Return [x, y] of the center of cell containing provided text 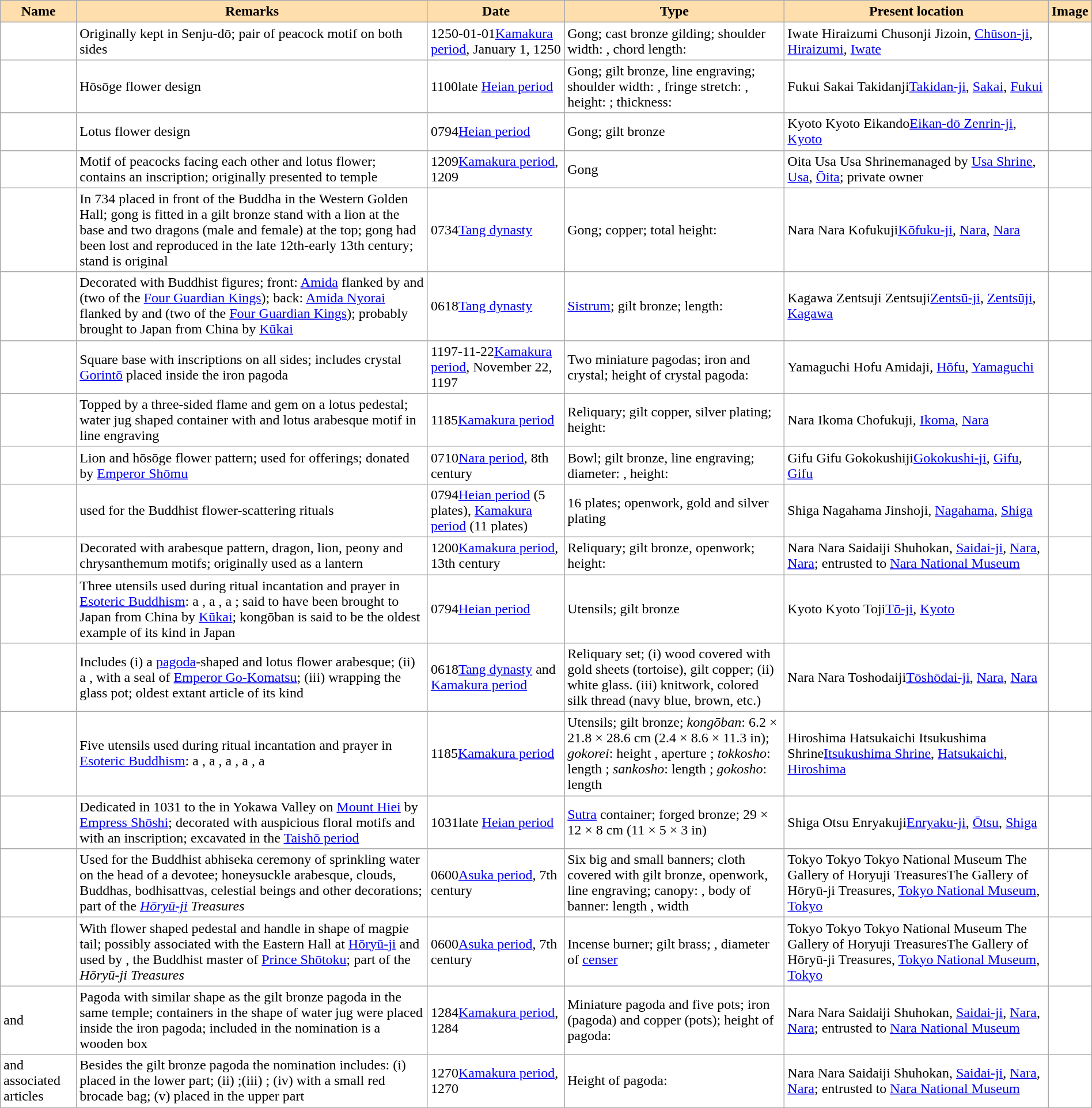
1100late Heian period [495, 86]
Fukui Sakai TakidanjiTakidan-ji, Sakai, Fukui [916, 86]
Gong; gilt bronze, line engraving; shoulder width: , fringe stretch: , height: ; thickness: [674, 86]
Lion and hōsōge flower pattern; used for offerings; donated by Emperor Shōmu [252, 465]
Gong; gilt bronze [674, 131]
Motif of peacocks facing each other and lotus flower; contains an inscription; originally presented to temple [252, 169]
Kagawa Zentsuji ZentsujiZentsū-ji, Zentsūji, Kagawa [916, 306]
Lotus flower design [252, 131]
and [39, 1020]
1250-01-01Kamakura period, January 1, 1250 [495, 41]
0710Nara period, 8th century [495, 465]
1284Kamakura period, 1284 [495, 1020]
Height of pagoda: [674, 1081]
0618Tang dynasty [495, 306]
0734Tang dynasty [495, 230]
Utensils; gilt bronze [674, 609]
Name [39, 12]
Yamaguchi Hofu Amidaji, Hōfu, Yamaguchi [916, 367]
Image [1070, 12]
Sistrum; gilt bronze; length: [674, 306]
0794Heian period (5 plates), Kamakura period (11 plates) [495, 510]
1200Kamakura period, 13th century [495, 555]
Originally kept in Senju-dō; pair of peacock motif on both sides [252, 41]
Gong; copper; total height: [674, 230]
Gong; cast bronze gilding; shoulder width: , chord length: [674, 41]
Hōsōge flower design [252, 86]
Topped by a three-sided flame and gem on a lotus pedestal; water jug shaped container with and lotus arabesque motif in line engraving [252, 420]
Remarks [252, 12]
Shiga Otsu EnryakujiEnryaku-ji, Ōtsu, Shiga [916, 822]
Five utensils used during ritual incantation and prayer in Esoteric Buddhism: a , a , a , a , a [252, 754]
Sutra container; forged bronze; 29 × 12 × 8 cm (11 × 5 × 3 in) [674, 822]
Miniature pagoda and five pots; iron (pagoda) and copper (pots); height of pagoda: [674, 1020]
Present location [916, 12]
Six big and small banners; cloth covered with gilt bronze, openwork, line engraving; canopy: , body of banner: length , width [674, 883]
Nara Nara KofukujiKōfuku-ji, Nara, Nara [916, 230]
16 plates; openwork, gold and silver plating [674, 510]
Gifu Gifu GokokushijiGokokushi-ji, Gifu, Gifu [916, 465]
0618Tang dynasty and Kamakura period [495, 677]
Shiga Nagahama Jinshoji, Nagahama, Shiga [916, 510]
Type [674, 12]
Square base with inscriptions on all sides; includes crystal Gorintō placed inside the iron pagoda [252, 367]
Reliquary; gilt bronze, openwork; height: [674, 555]
Nara Ikoma Chofukuji, Ikoma, Nara [916, 420]
Reliquary; gilt copper, silver plating; height: [674, 420]
1209Kamakura period, 1209 [495, 169]
and associated articles [39, 1081]
Decorated with arabesque pattern, dragon, lion, peony and chrysanthemum motifs; originally used as a lantern [252, 555]
Oita Usa Usa Shrinemanaged by Usa Shrine, Usa, Ōita; private owner [916, 169]
Gong [674, 169]
Kyoto Kyoto EikandoEikan-dō Zenrin-ji, Kyoto [916, 131]
Two miniature pagodas; iron and crystal; height of crystal pagoda: [674, 367]
Bowl; gilt bronze, line engraving; diameter: , height: [674, 465]
Incense burner; gilt brass; , diameter of censer [674, 951]
1197-11-22Kamakura period, November 22, 1197 [495, 367]
Hiroshima Hatsukaichi Itsukushima ShrineItsukushima Shrine, Hatsukaichi, Hiroshima [916, 754]
Kyoto Kyoto TojiTō-ji, Kyoto [916, 609]
Nara Nara ToshodaijiTōshōdai-ji, Nara, Nara [916, 677]
used for the Buddhist flower-scattering rituals [252, 510]
1031late Heian period [495, 822]
Iwate Hiraizumi Chusonji Jizoin, Chūson-ji, Hiraizumi, Iwate [916, 41]
1270Kamakura period, 1270 [495, 1081]
Date [495, 12]
